Search for the cell housing the specified text and yield its [x, y] center coordinate. 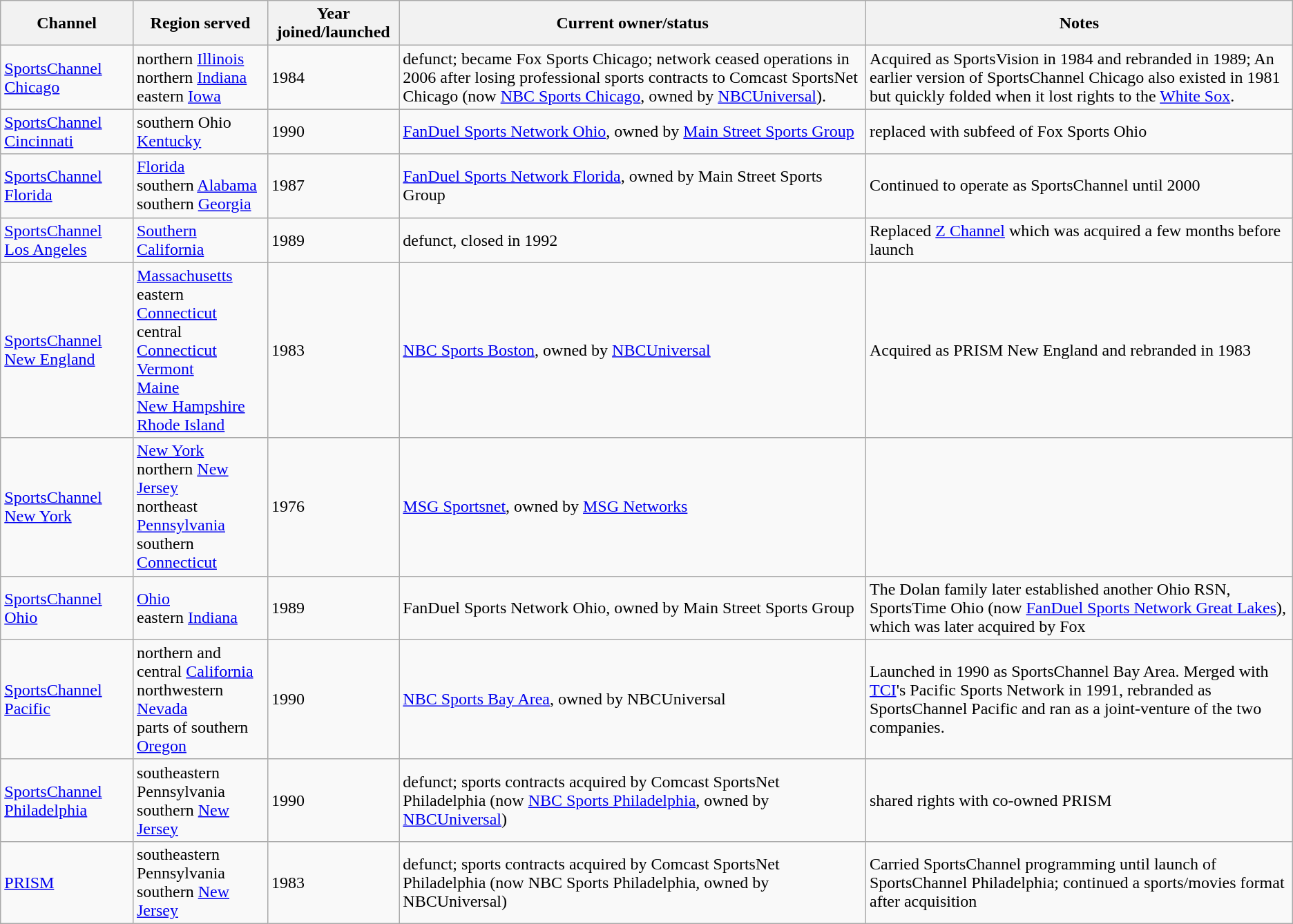
The Dolan family later established another Ohio RSN, SportsTime Ohio (now FanDuel Sports Network Great Lakes), which was later acquired by Fox [1079, 608]
SportsChannel Philadelphia [67, 800]
SportsChannel New England [67, 350]
MSG Sportsnet, owned by MSG Networks [633, 507]
Continued to operate as SportsChannel until 2000 [1079, 186]
SportsChannel Florida [67, 186]
Current owner/status [633, 23]
NBC Sports Boston, owned by NBCUniversal [633, 350]
SportsChannel Pacific [67, 699]
Replaced Z Channel which was acquired a few months before launch [1079, 240]
SportsChannel Ohio [67, 608]
SportsChannel Los Angeles [67, 240]
Acquired as PRISM New England and rebranded in 1983 [1079, 350]
New Yorknorthern New Jerseynortheast Pennsylvaniasouthern Connecticut [200, 507]
northern Illinoisnorthern Indianaeastern Iowa [200, 77]
Massachusettseastern Connecticutcentral ConnecticutVermontMaineNew HampshireRhode Island [200, 350]
northern and central Californianorthwestern Nevadaparts of southern Oregon [200, 699]
SportsChannel Chicago [67, 77]
SportsChannel New York [67, 507]
Ohioeastern Indiana [200, 608]
1984 [333, 77]
Carried SportsChannel programming until launch of SportsChannel Philadelphia; continued a sports/movies format after acquisition [1079, 883]
PRISM [67, 883]
1976 [333, 507]
Floridasouthern Alabamasouthern Georgia [200, 186]
NBC Sports Bay Area, owned by NBCUniversal [633, 699]
1987 [333, 186]
defunct, closed in 1992 [633, 240]
Region served [200, 23]
FanDuel Sports Network Florida, owned by Main Street Sports Group [633, 186]
SportsChannel Cincinnati [67, 131]
shared rights with co-owned PRISM [1079, 800]
Southern California [200, 240]
replaced with subfeed of Fox Sports Ohio [1079, 131]
Year joined/launched [333, 23]
southern OhioKentucky [200, 131]
Notes [1079, 23]
Channel [67, 23]
